Provide the [X, Y] coordinate of the cell's center where the given text is located.  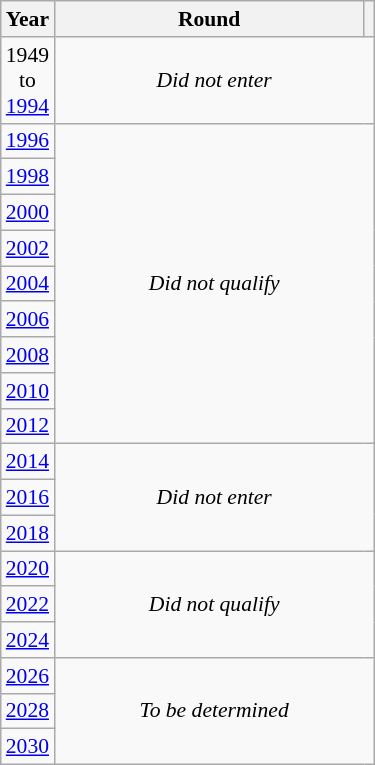
Year [28, 19]
2014 [28, 462]
2012 [28, 426]
2004 [28, 284]
2028 [28, 711]
2022 [28, 605]
1998 [28, 177]
2030 [28, 747]
To be determined [214, 712]
2006 [28, 320]
1996 [28, 141]
2016 [28, 498]
2024 [28, 640]
2000 [28, 213]
Round [209, 19]
2010 [28, 391]
2008 [28, 355]
1949to1994 [28, 80]
2002 [28, 248]
2020 [28, 569]
2018 [28, 533]
2026 [28, 676]
